Determine the (x, y) coordinate at the center of the cell enclosing the given text.  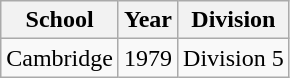
Division (234, 20)
Year (148, 20)
Cambridge (60, 58)
1979 (148, 58)
Division 5 (234, 58)
School (60, 20)
